Scan for the cell matching the given text and deliver its (X, Y) coordinate at center. 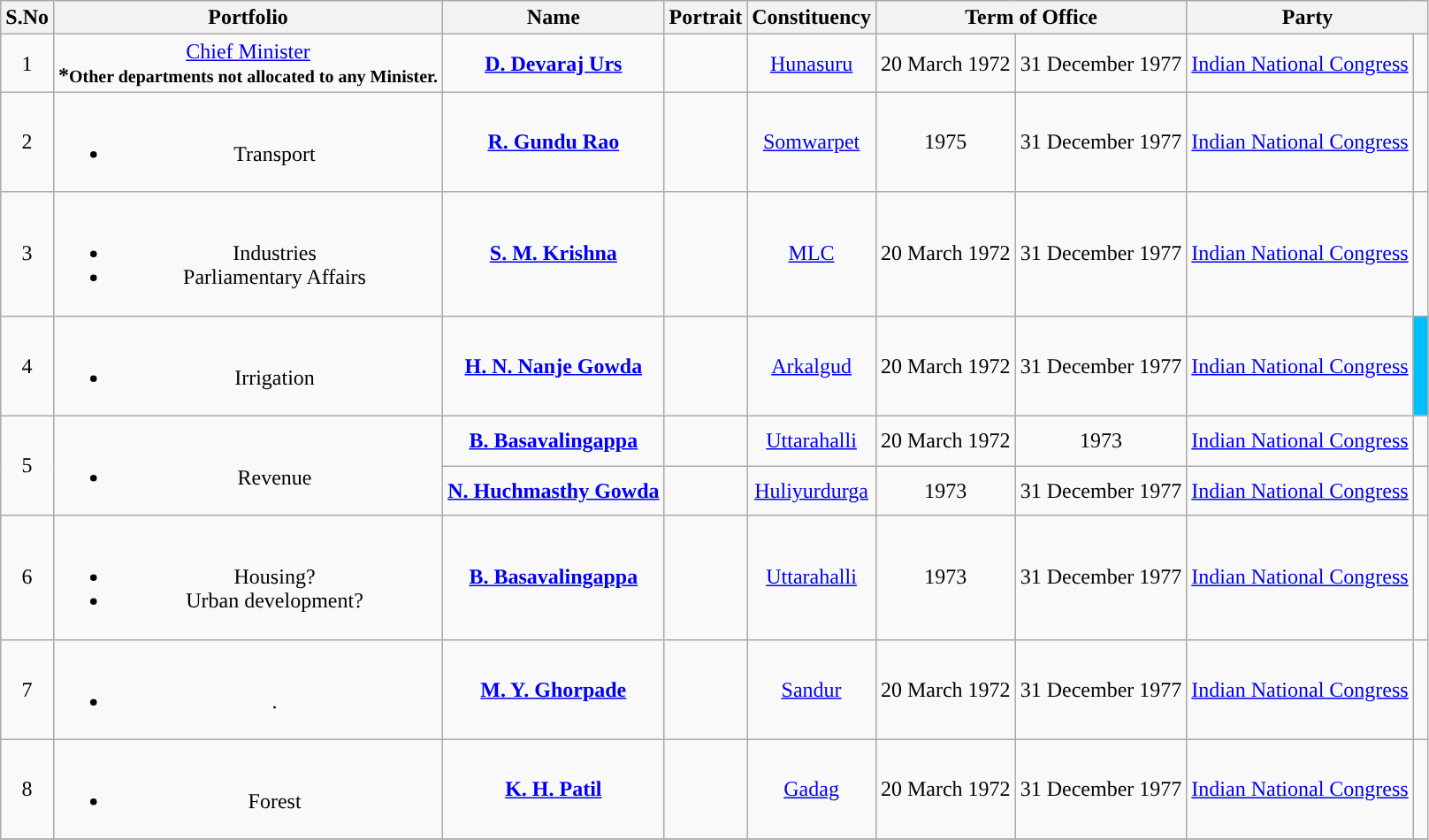
Name (554, 18)
Party (1307, 18)
1 (27, 64)
5 (27, 465)
Portfolio (248, 18)
S. M. Krishna (554, 254)
8 (27, 789)
Chief Minister*Other departments not allocated to any Minister. (248, 64)
K. H. Patil (554, 789)
Revenue (248, 465)
R. Gundu Rao (554, 141)
MLC (812, 254)
Somwarpet (812, 141)
. (248, 690)
1975 (945, 141)
Gadag (812, 789)
Transport (248, 141)
Term of Office (1031, 18)
N. Huchmasthy Gowda (554, 492)
Portrait (706, 18)
Forest (248, 789)
Constituency (812, 18)
Sandur (812, 690)
D. Devaraj Urs (554, 64)
Housing?Urban development? (248, 577)
Arkalgud (812, 366)
Irrigation (248, 366)
S.No (27, 18)
Huliyurdurga (812, 492)
H. N. Nanje Gowda (554, 366)
6 (27, 577)
Hunasuru (812, 64)
M. Y. Ghorpade (554, 690)
3 (27, 254)
4 (27, 366)
7 (27, 690)
IndustriesParliamentary Affairs (248, 254)
2 (27, 141)
